Scan for the cell matching the given text and deliver its [x, y] coordinate at center. 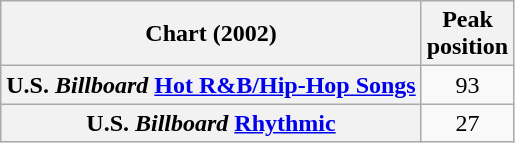
27 [467, 123]
U.S. Billboard Rhythmic [211, 123]
Chart (2002) [211, 34]
U.S. Billboard Hot R&B/Hip-Hop Songs [211, 85]
Peakposition [467, 34]
93 [467, 85]
